Detect which cell encompasses the target text, then output its (x, y) center coordinate. 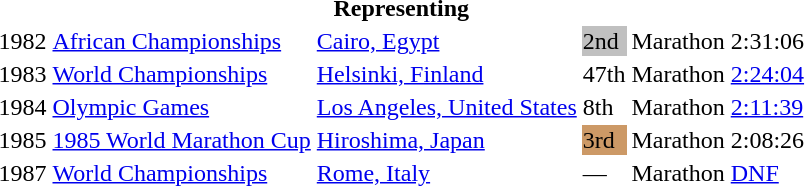
47th (604, 74)
2:08:26 (767, 140)
1985 World Marathon Cup (182, 140)
2:11:39 (767, 107)
2nd (604, 41)
Cairo, Egypt (446, 41)
Helsinki, Finland (446, 74)
3rd (604, 140)
World Championships (182, 74)
Hiroshima, Japan (446, 140)
Los Angeles, United States (446, 107)
African Championships (182, 41)
8th (604, 107)
Olympic Games (182, 107)
2:24:04 (767, 74)
2:31:06 (767, 41)
